Pinpoint the cell where the given text exists, returning its [x, y] midpoint coordinate. 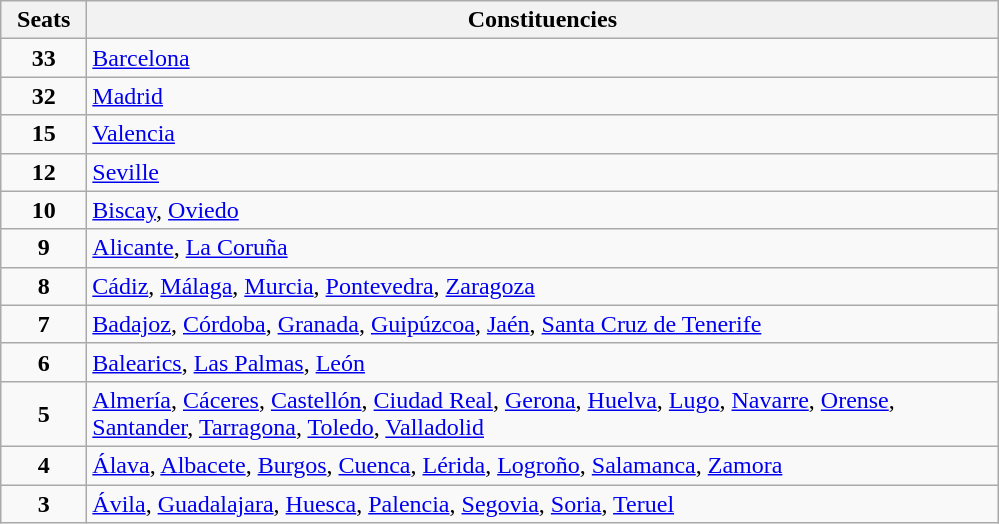
Almería, Cáceres, Castellón, Ciudad Real, Gerona, Huelva, Lugo, Navarre, Orense, Santander, Tarragona, Toledo, Valladolid [542, 414]
Badajoz, Córdoba, Granada, Guipúzcoa, Jaén, Santa Cruz de Tenerife [542, 324]
5 [44, 414]
9 [44, 248]
Biscay, Oviedo [542, 210]
Constituencies [542, 20]
32 [44, 96]
Seville [542, 172]
Seats [44, 20]
4 [44, 465]
Barcelona [542, 58]
3 [44, 503]
Valencia [542, 134]
10 [44, 210]
Madrid [542, 96]
33 [44, 58]
12 [44, 172]
Alicante, La Coruña [542, 248]
15 [44, 134]
Álava, Albacete, Burgos, Cuenca, Lérida, Logroño, Salamanca, Zamora [542, 465]
6 [44, 362]
8 [44, 286]
Ávila, Guadalajara, Huesca, Palencia, Segovia, Soria, Teruel [542, 503]
Cádiz, Málaga, Murcia, Pontevedra, Zaragoza [542, 286]
Balearics, Las Palmas, León [542, 362]
7 [44, 324]
